Return the (x, y) coordinate for the center point of the cell that contains the specified text.  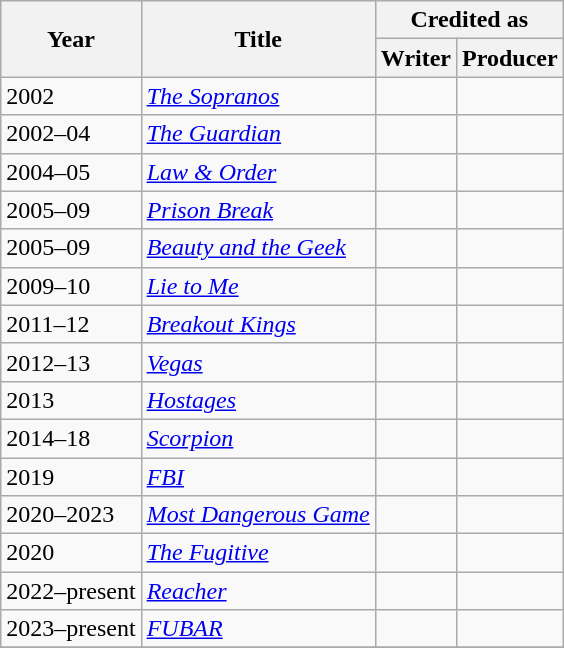
2020–2023 (71, 515)
Lie to Me (258, 286)
2023–present (71, 629)
2013 (71, 400)
FUBAR (258, 629)
FBI (258, 477)
Producer (510, 58)
2009–10 (71, 286)
The Guardian (258, 134)
Reacher (258, 591)
Vegas (258, 362)
2020 (71, 553)
2012–13 (71, 362)
Year (71, 39)
2002–04 (71, 134)
2004–05 (71, 172)
The Fugitive (258, 553)
Writer (416, 58)
2022–present (71, 591)
2019 (71, 477)
Hostages (258, 400)
Most Dangerous Game (258, 515)
The Sopranos (258, 96)
2002 (71, 96)
Credited as (469, 20)
2011–12 (71, 324)
2014–18 (71, 438)
Prison Break (258, 210)
Scorpion (258, 438)
Breakout Kings (258, 324)
Title (258, 39)
Law & Order (258, 172)
Beauty and the Geek (258, 248)
